Scan for the cell matching the given text and deliver its (x, y) coordinate at center. 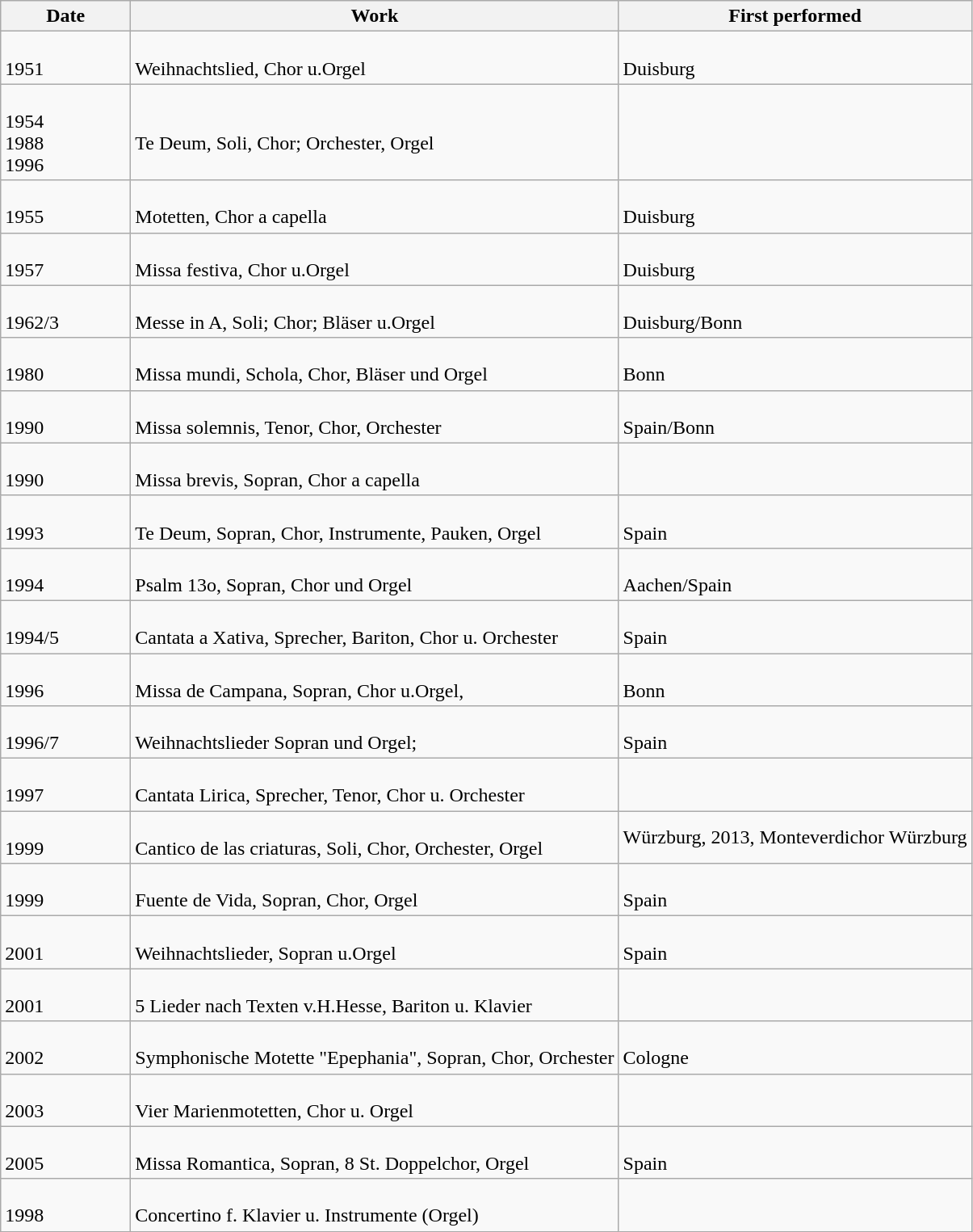
Missa Romantica, Sopran, 8 St. Doppelchor, Orgel (375, 1152)
1997 (66, 785)
Motetten, Chor a capella (375, 207)
1994/5 (66, 627)
2005 (66, 1152)
Date (66, 16)
1957 (66, 259)
Aachen/Spain (795, 574)
Cantata a Xativa, Sprecher, Bariton, Chor u. Orchester (375, 627)
5 Lieder nach Texten v.H.Hesse, Bariton u. Klavier (375, 995)
Te Deum, Soli, Chor; Orchester, Orgel (375, 132)
1955 (66, 207)
Missa de Campana, Sopran, Chor u.Orgel, (375, 679)
Würzburg, 2013, Monteverdichor Würzburg (795, 837)
Cantico de las criaturas, Soli, Chor, Orchester, Orgel (375, 837)
1994 (66, 574)
Cantata Lirica, Sprecher, Tenor, Chor u. Orchester (375, 785)
1996/7 (66, 732)
Weihnachtslieder, Sopran u.Orgel (375, 942)
Spain/Bonn (795, 417)
1993 (66, 522)
Messe in A, Soli; Chor; Bläser u.Orgel (375, 312)
Duisburg/Bonn (795, 312)
2003 (66, 1100)
Weihnachtslieder Sopran und Orgel; (375, 732)
First performed (795, 16)
Psalm 13o, Sopran, Chor und Orgel (375, 574)
1962/3 (66, 312)
1954 1988 1996 (66, 132)
Work (375, 16)
1951 (66, 58)
1996 (66, 679)
Weihnachtslied, Chor u.Orgel (375, 58)
Missa mundi, Schola, Chor, Bläser und Orgel (375, 364)
Missa brevis, Sopran, Chor a capella (375, 469)
Missa solemnis, Tenor, Chor, Orchester (375, 417)
Concertino f. Klavier u. Instrumente (Orgel) (375, 1205)
Cologne (795, 1047)
Fuente de Vida, Sopran, Chor, Orgel (375, 890)
Symphonische Motette "Epephania", Sopran, Chor, Orchester (375, 1047)
Vier Marienmotetten, Chor u. Orgel (375, 1100)
1998 (66, 1205)
Te Deum, Sopran, Chor, Instrumente, Pauken, Orgel (375, 522)
1980 (66, 364)
Missa festiva, Chor u.Orgel (375, 259)
2002 (66, 1047)
